Locate the cell with the specified text and output its [X, Y] center coordinate. 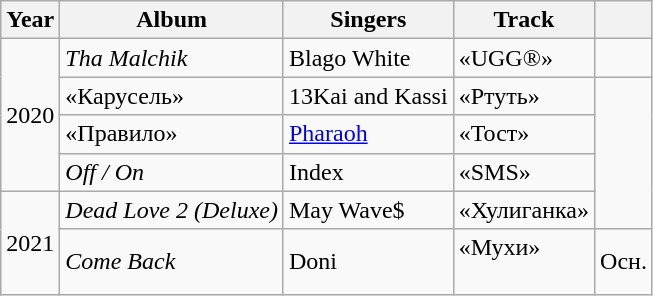
Off / On [172, 172]
Year [30, 20]
Осн. [624, 262]
Singers [368, 20]
Track [524, 20]
«Хулиганка» [524, 210]
Index [368, 172]
Dead Love 2 (Deluxe) [172, 210]
«Правило» [172, 134]
May Wave$ [368, 210]
«SMS» [524, 172]
Album [172, 20]
Pharaoh [368, 134]
2021 [30, 242]
2020 [30, 115]
«Мухи» [524, 262]
Doni [368, 262]
Blago White [368, 58]
«Ртуть» [524, 96]
Tha Malchik [172, 58]
«UGG®» [524, 58]
«Карусель» [172, 96]
Come Back [172, 262]
«Тост» [524, 134]
13Kai and Kassi [368, 96]
